Provide the [X, Y] coordinate of the cell's center where the given text is located.  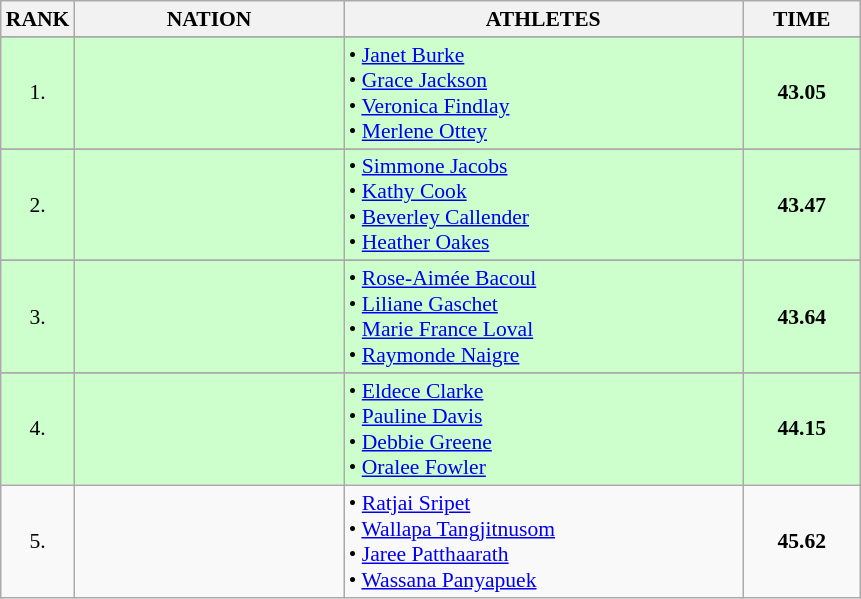
NATION [208, 19]
1. [38, 93]
43.05 [802, 93]
2. [38, 205]
TIME [802, 19]
ATHLETES [544, 19]
RANK [38, 19]
• Eldece Clarke• Pauline Davis• Debbie Greene• Oralee Fowler [544, 429]
• Janet Burke• Grace Jackson• Veronica Findlay• Merlene Ottey [544, 93]
• Rose-Aimée Bacoul• Liliane Gaschet• Marie France Loval• Raymonde Naigre [544, 317]
44.15 [802, 429]
3. [38, 317]
4. [38, 429]
• Ratjai Sripet• Wallapa Tangjitnusom• Jaree Patthaarath• Wassana Panyapuek [544, 541]
43.64 [802, 317]
45.62 [802, 541]
5. [38, 541]
43.47 [802, 205]
• Simmone Jacobs• Kathy Cook• Beverley Callender• Heather Oakes [544, 205]
